Determine the (X, Y) coordinate at the center of the cell enclosing the given text.  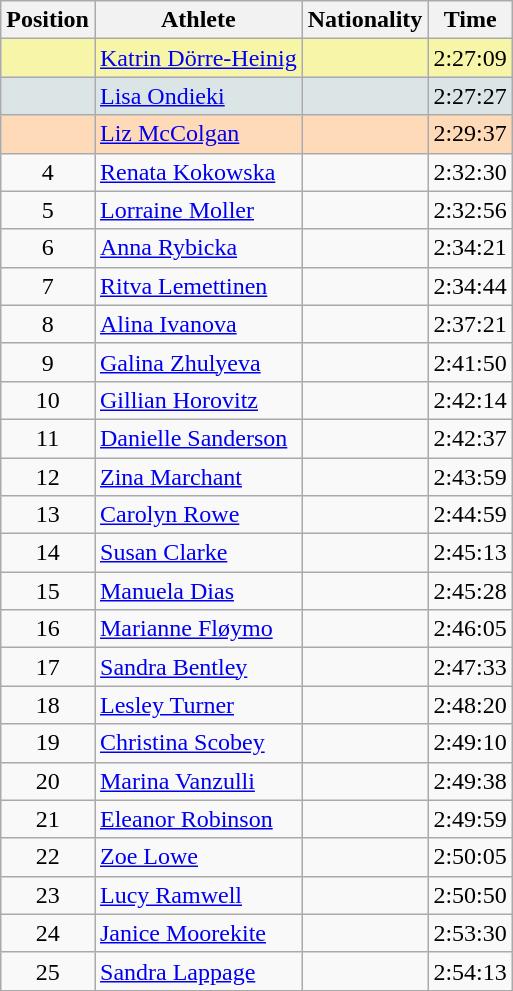
Nationality (365, 20)
17 (48, 667)
Lisa Ondieki (198, 96)
Sandra Bentley (198, 667)
Galina Zhulyeva (198, 362)
19 (48, 743)
12 (48, 477)
8 (48, 324)
4 (48, 172)
6 (48, 248)
Renata Kokowska (198, 172)
15 (48, 591)
2:37:21 (470, 324)
Danielle Sanderson (198, 438)
20 (48, 781)
Zoe Lowe (198, 857)
Time (470, 20)
11 (48, 438)
Alina Ivanova (198, 324)
Anna Rybicka (198, 248)
Lesley Turner (198, 705)
Athlete (198, 20)
22 (48, 857)
13 (48, 515)
16 (48, 629)
2:53:30 (470, 933)
Lorraine Moller (198, 210)
2:32:56 (470, 210)
Carolyn Rowe (198, 515)
Zina Marchant (198, 477)
Liz McColgan (198, 134)
2:54:13 (470, 971)
2:45:13 (470, 553)
Ritva Lemettinen (198, 286)
2:43:59 (470, 477)
2:47:33 (470, 667)
24 (48, 933)
5 (48, 210)
Janice Moorekite (198, 933)
Gillian Horovitz (198, 400)
Manuela Dias (198, 591)
25 (48, 971)
2:48:20 (470, 705)
2:27:09 (470, 58)
Position (48, 20)
9 (48, 362)
10 (48, 400)
7 (48, 286)
21 (48, 819)
Christina Scobey (198, 743)
14 (48, 553)
2:50:05 (470, 857)
2:45:28 (470, 591)
Lucy Ramwell (198, 895)
2:49:38 (470, 781)
23 (48, 895)
Marianne Fløymo (198, 629)
2:32:30 (470, 172)
2:29:37 (470, 134)
2:41:50 (470, 362)
2:49:10 (470, 743)
2:27:27 (470, 96)
2:44:59 (470, 515)
2:49:59 (470, 819)
2:50:50 (470, 895)
Eleanor Robinson (198, 819)
Susan Clarke (198, 553)
2:34:44 (470, 286)
Katrin Dörre-Heinig (198, 58)
2:42:14 (470, 400)
2:46:05 (470, 629)
18 (48, 705)
Marina Vanzulli (198, 781)
2:42:37 (470, 438)
2:34:21 (470, 248)
Sandra Lappage (198, 971)
